Determine the [x, y] coordinate at the center of the cell enclosing the given text.  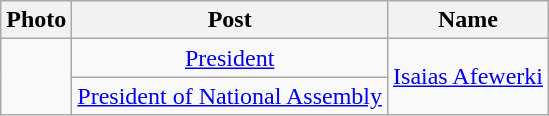
Name [468, 20]
Post [230, 20]
President [230, 58]
Isaias Afewerki [468, 77]
President of National Assembly [230, 96]
Photo [36, 20]
